Output the [X, Y] coordinate of the center of the cell containing the given text.  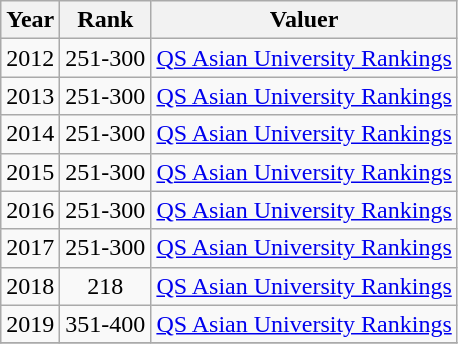
218 [106, 286]
2012 [30, 58]
2017 [30, 248]
Rank [106, 20]
2018 [30, 286]
2015 [30, 172]
351-400 [106, 324]
Valuer [304, 20]
2019 [30, 324]
2016 [30, 210]
2014 [30, 134]
2013 [30, 96]
Year [30, 20]
